For the text-containing cell, return its midpoint in [X, Y] coordinate format. 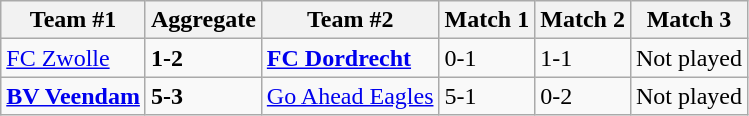
0-1 [487, 58]
Match 2 [583, 20]
Team #2 [350, 20]
1-2 [203, 58]
FC Zwolle [74, 58]
Team #1 [74, 20]
FC Dordrecht [350, 58]
1-1 [583, 58]
Go Ahead Eagles [350, 96]
5-1 [487, 96]
0-2 [583, 96]
Match 3 [688, 20]
5-3 [203, 96]
Match 1 [487, 20]
BV Veendam [74, 96]
Aggregate [203, 20]
